Locate the cell with the specified text and output its (x, y) center coordinate. 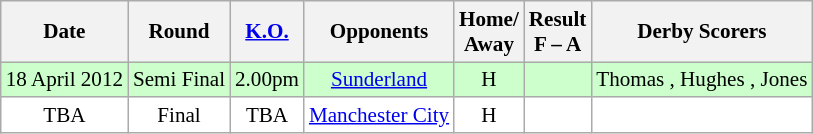
Round (179, 32)
Semi Final (179, 80)
Thomas , Hughes , Jones (702, 80)
Derby Scorers (702, 32)
Sunderland (379, 80)
Opponents (379, 32)
Final (179, 114)
Date (64, 32)
18 April 2012 (64, 80)
K.O. (267, 32)
2.00pm (267, 80)
ResultF – A (558, 32)
Home/Away (489, 32)
Manchester City (379, 114)
